Search for the cell housing the specified text and yield its (x, y) center coordinate. 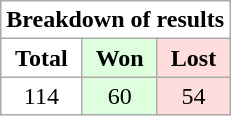
Breakdown of results (116, 20)
Lost (193, 58)
60 (120, 96)
Total (42, 58)
114 (42, 96)
Won (120, 58)
54 (193, 96)
